Determine the [x, y] coordinate at the center of the cell enclosing the given text.  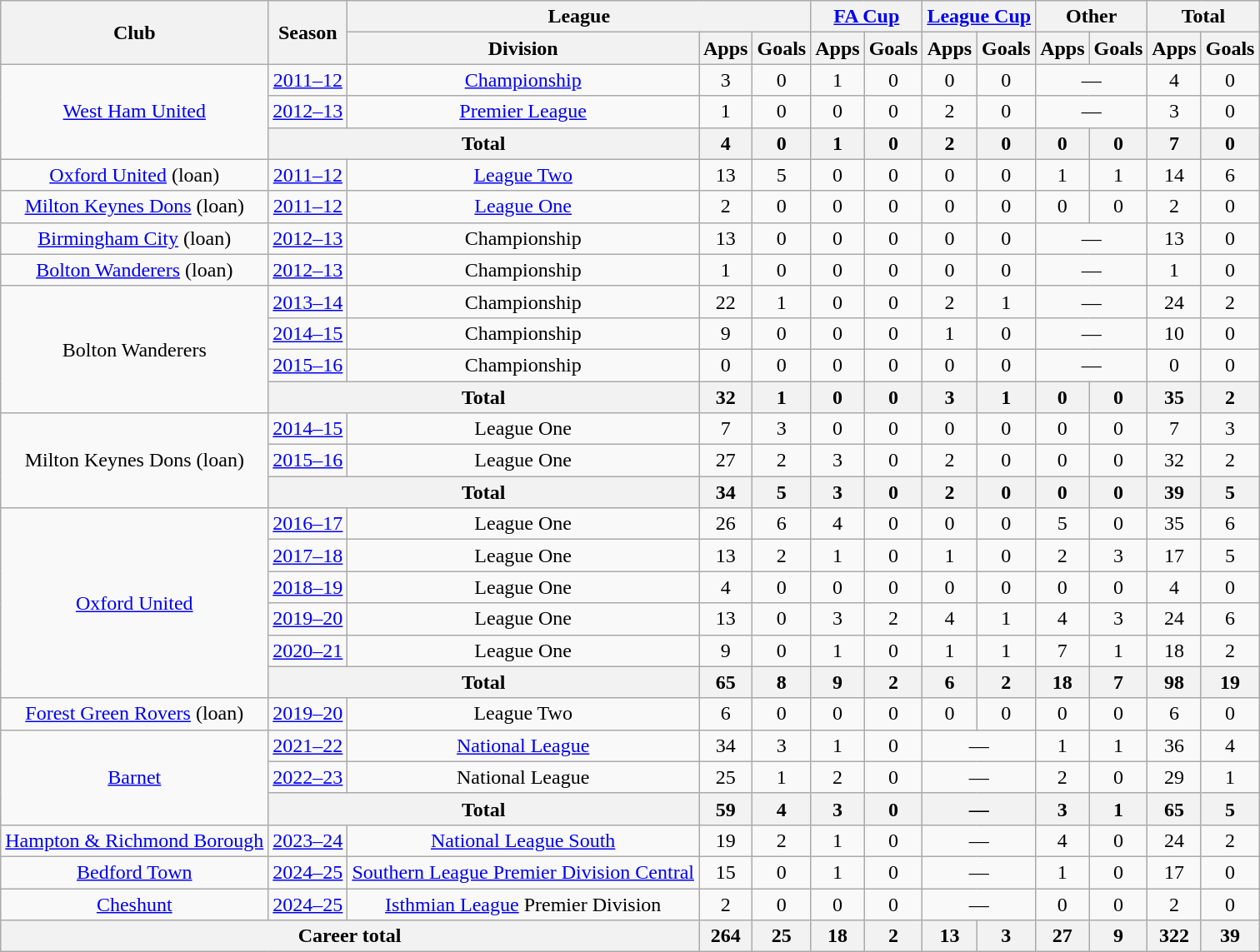
8 [782, 682]
26 [725, 524]
Bolton Wanderers [135, 349]
Bolton Wanderers (loan) [135, 270]
2020–21 [308, 650]
Career total [350, 936]
Birmingham City (loan) [135, 238]
Barnet [135, 777]
Oxford United [135, 603]
14 [1174, 175]
22 [725, 302]
National League South [523, 840]
Forest Green Rovers (loan) [135, 714]
League [579, 17]
264 [725, 936]
15 [725, 872]
Cheshunt [135, 904]
2022–23 [308, 777]
Club [135, 32]
West Ham United [135, 112]
59 [725, 809]
2023–24 [308, 840]
2021–22 [308, 745]
2017–18 [308, 556]
2016–17 [308, 524]
10 [1174, 333]
League Cup [979, 17]
Division [523, 48]
Other [1092, 17]
Bedford Town [135, 872]
FA Cup [867, 17]
Oxford United (loan) [135, 175]
2018–19 [308, 587]
Isthmian League Premier Division [523, 904]
Southern League Premier Division Central [523, 872]
Hampton & Richmond Borough [135, 840]
Season [308, 32]
322 [1174, 936]
2013–14 [308, 302]
Premier League [523, 112]
98 [1174, 682]
29 [1174, 777]
36 [1174, 745]
